Locate the cell with the specified text and output its (x, y) center coordinate. 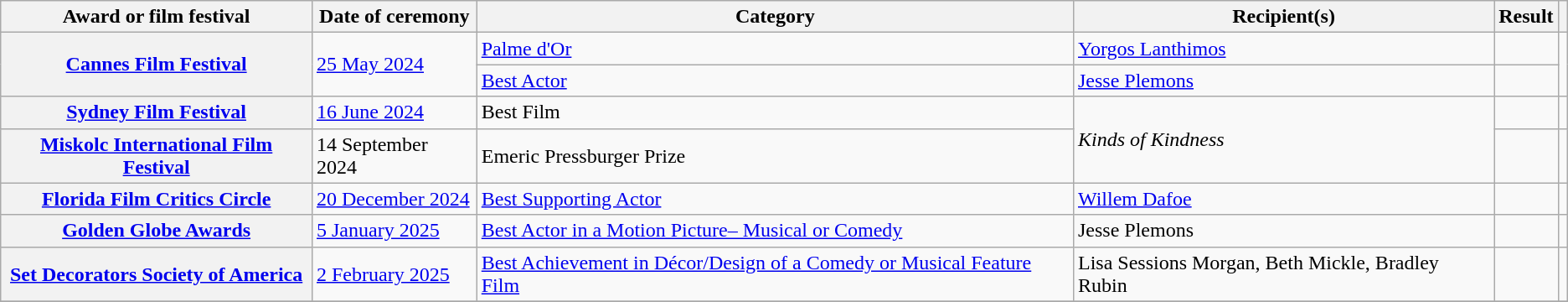
Cannes Film Festival (157, 65)
Emeric Pressburger Prize (775, 156)
25 May 2024 (394, 65)
Best Film (775, 112)
Date of ceremony (394, 17)
2 February 2025 (394, 273)
Result (1526, 17)
5 January 2025 (394, 231)
Palme d'Or (775, 49)
16 June 2024 (394, 112)
Best Actor in a Motion Picture– Musical or Comedy (775, 231)
Award or film festival (157, 17)
Florida Film Critics Circle (157, 199)
Yorgos Lanthimos (1283, 49)
14 September 2024 (394, 156)
Kinds of Kindness (1283, 139)
Sydney Film Festival (157, 112)
Best Supporting Actor (775, 199)
20 December 2024 (394, 199)
Miskolc International Film Festival (157, 156)
Category (775, 17)
Willem Dafoe (1283, 199)
Lisa Sessions Morgan, Beth Mickle, Bradley Rubin (1283, 273)
Golden Globe Awards (157, 231)
Set Decorators Society of America (157, 273)
Recipient(s) (1283, 17)
Best Actor (775, 81)
Best Achievement in Décor/Design of a Comedy or Musical Feature Film (775, 273)
